For the text-containing cell, return its midpoint in (X, Y) coordinate format. 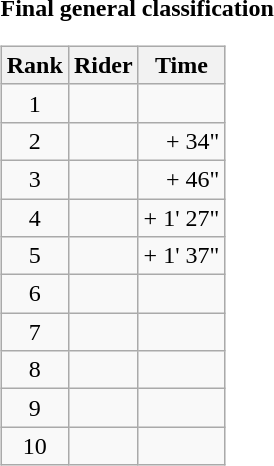
2 (34, 141)
Time (182, 65)
Rider (103, 65)
3 (34, 179)
1 (34, 103)
8 (34, 370)
7 (34, 332)
4 (34, 217)
+ 34" (182, 141)
5 (34, 256)
+ 1' 27" (182, 217)
10 (34, 446)
+ 1' 37" (182, 256)
+ 46" (182, 179)
6 (34, 294)
Rank (34, 65)
9 (34, 408)
